Locate the cell with the specified text and output its [X, Y] center coordinate. 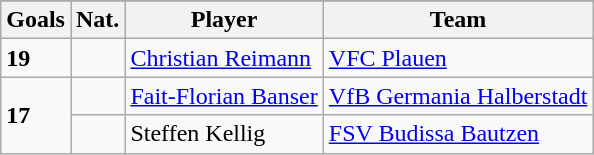
Player [224, 20]
17 [36, 115]
VFC Plauen [458, 58]
Steffen Kellig [224, 134]
Team [458, 20]
19 [36, 58]
Christian Reimann [224, 58]
Fait-Florian Banser [224, 96]
FSV Budissa Bautzen [458, 134]
VfB Germania Halberstadt [458, 96]
Goals [36, 20]
Nat. [97, 20]
